Determine the [X, Y] coordinate at the center of the cell enclosing the given text.  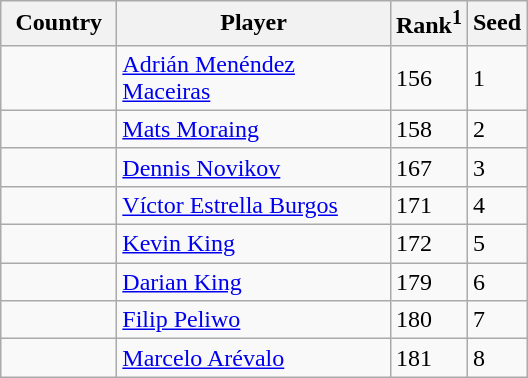
1 [496, 78]
Country [59, 24]
156 [428, 78]
5 [496, 244]
4 [496, 205]
172 [428, 244]
Dennis Novikov [254, 167]
158 [428, 129]
Kevin King [254, 244]
Filip Peliwo [254, 320]
6 [496, 282]
179 [428, 282]
181 [428, 358]
Mats Moraing [254, 129]
Rank1 [428, 24]
Seed [496, 24]
180 [428, 320]
Marcelo Arévalo [254, 358]
3 [496, 167]
Player [254, 24]
Darian King [254, 282]
2 [496, 129]
Adrián Menéndez Maceiras [254, 78]
171 [428, 205]
7 [496, 320]
Víctor Estrella Burgos [254, 205]
167 [428, 167]
8 [496, 358]
